Determine the (X, Y) coordinate at the center of the cell enclosing the given text.  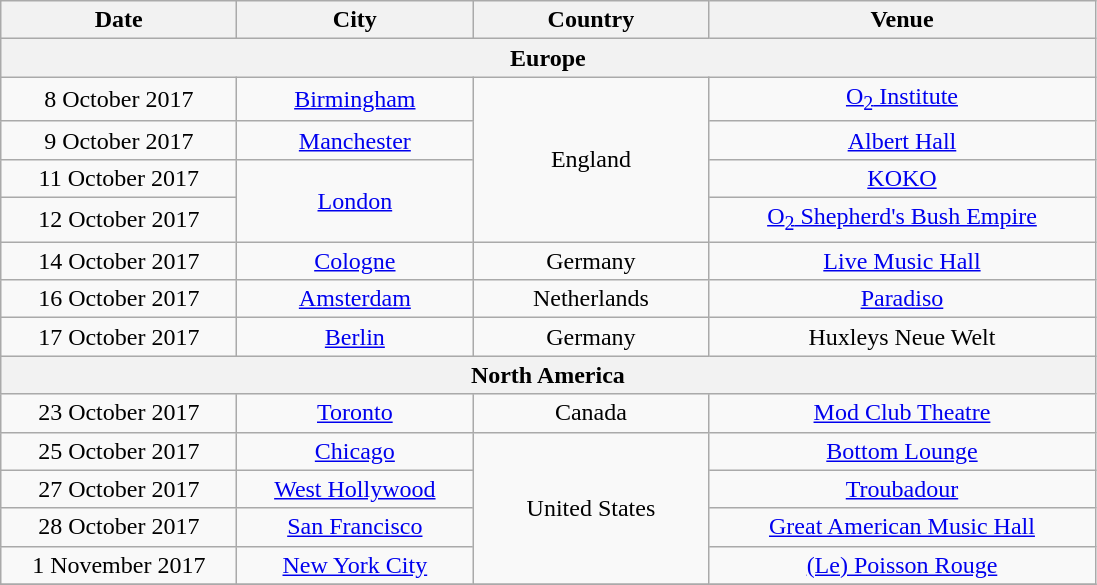
25 October 2017 (119, 451)
San Francisco (355, 527)
1 November 2017 (119, 565)
City (355, 20)
Europe (548, 58)
London (355, 200)
Paradiso (902, 299)
Cologne (355, 261)
Date (119, 20)
Chicago (355, 451)
Berlin (355, 337)
Albert Hall (902, 140)
West Hollywood (355, 489)
United States (591, 508)
Toronto (355, 413)
England (591, 160)
Great American Music Hall (902, 527)
Manchester (355, 140)
Huxleys Neue Welt (902, 337)
11 October 2017 (119, 178)
Live Music Hall (902, 261)
Netherlands (591, 299)
Country (591, 20)
8 October 2017 (119, 99)
Canada (591, 413)
Bottom Lounge (902, 451)
O2 Shepherd's Bush Empire (902, 219)
O2 Institute (902, 99)
Mod Club Theatre (902, 413)
New York City (355, 565)
Birmingham (355, 99)
17 October 2017 (119, 337)
Troubadour (902, 489)
12 October 2017 (119, 219)
23 October 2017 (119, 413)
28 October 2017 (119, 527)
Venue (902, 20)
Amsterdam (355, 299)
North America (548, 375)
KOKO (902, 178)
16 October 2017 (119, 299)
(Le) Poisson Rouge (902, 565)
9 October 2017 (119, 140)
14 October 2017 (119, 261)
27 October 2017 (119, 489)
